Identify which cell holds the provided text, then report its [x, y] central coordinate. 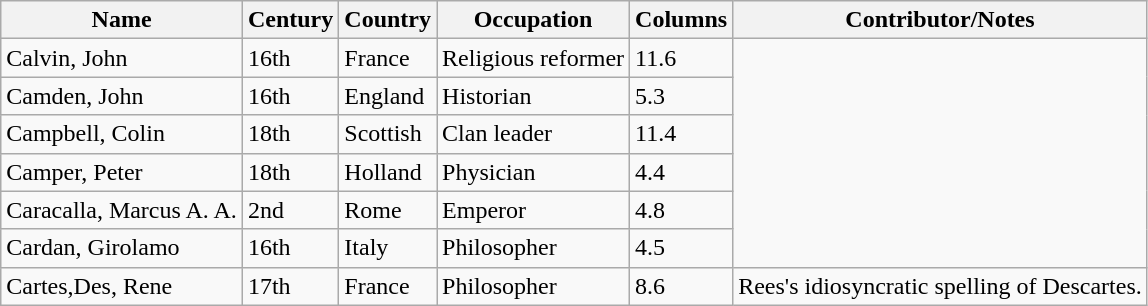
Contributor/Notes [940, 20]
Rome [388, 210]
Campbell, Colin [122, 134]
Clan leader [534, 134]
8.6 [682, 286]
Cartes,Des, Rene [122, 286]
Cardan, Girolamo [122, 248]
Columns [682, 20]
Occupation [534, 20]
4.4 [682, 172]
4.5 [682, 248]
Country [388, 20]
Historian [534, 96]
Century [290, 20]
4.8 [682, 210]
Camden, John [122, 96]
Physician [534, 172]
Caracalla, Marcus A. A. [122, 210]
England [388, 96]
Religious reformer [534, 58]
Calvin, John [122, 58]
17th [290, 286]
Italy [388, 248]
11.4 [682, 134]
Camper, Peter [122, 172]
Name [122, 20]
11.6 [682, 58]
Rees's idiosyncratic spelling of Descartes. [940, 286]
Holland [388, 172]
5.3 [682, 96]
Emperor [534, 210]
Scottish [388, 134]
2nd [290, 210]
